Find where the given text appears and provide that cell's center as [x, y] coordinate. 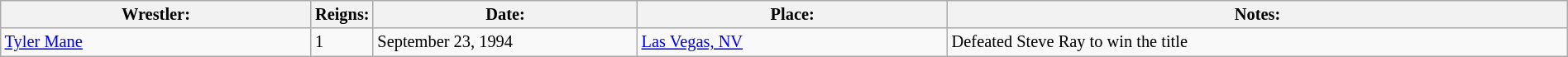
Reigns: [342, 14]
September 23, 1994 [504, 42]
Place: [792, 14]
Notes: [1258, 14]
Tyler Mane [155, 42]
1 [342, 42]
Las Vegas, NV [792, 42]
Defeated Steve Ray to win the title [1258, 42]
Date: [504, 14]
Wrestler: [155, 14]
